Return [x, y] of the center of cell containing provided text 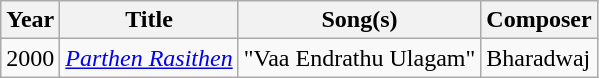
"Vaa Endrathu Ulagam" [360, 58]
Parthen Rasithen [149, 58]
Title [149, 20]
Song(s) [360, 20]
Composer [539, 20]
Bharadwaj [539, 58]
Year [30, 20]
2000 [30, 58]
